From the cell containing the given text, extract its center point as [X, Y] coordinate. 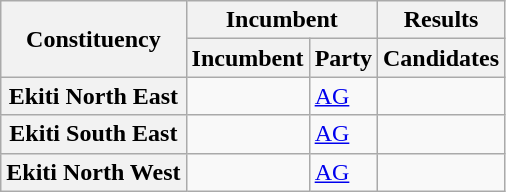
Candidates [442, 58]
Ekiti North West [94, 172]
Ekiti South East [94, 134]
Ekiti North East [94, 96]
Results [442, 20]
Party [343, 58]
Constituency [94, 39]
